Find where the given text appears and provide that cell's center as (X, Y) coordinate. 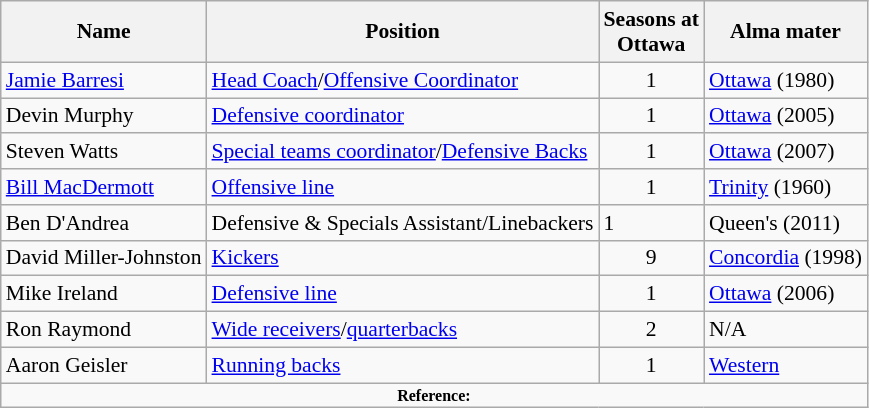
Offensive line (403, 187)
9 (650, 258)
Devin Murphy (104, 116)
Defensive line (403, 294)
Name (104, 32)
Defensive coordinator (403, 116)
Ron Raymond (104, 330)
Mike Ireland (104, 294)
Alma mater (786, 32)
Special teams coordinator/Defensive Backs (403, 152)
Ben D'Andrea (104, 223)
Steven Watts (104, 152)
Kickers (403, 258)
Wide receivers/quarterbacks (403, 330)
Ottawa (2005) (786, 116)
Running backs (403, 365)
Defensive & Specials Assistant/Linebackers (403, 223)
2 (650, 330)
Ottawa (1980) (786, 80)
Jamie Barresi (104, 80)
Western (786, 365)
Reference: (434, 395)
David Miller-Johnston (104, 258)
Concordia (1998) (786, 258)
Position (403, 32)
Queen's (2011) (786, 223)
Aaron Geisler (104, 365)
Ottawa (2007) (786, 152)
N/A (786, 330)
Seasons atOttawa (650, 32)
Bill MacDermott (104, 187)
Ottawa (2006) (786, 294)
Trinity (1960) (786, 187)
Head Coach/Offensive Coordinator (403, 80)
